Return (x, y) of the center of cell containing provided text 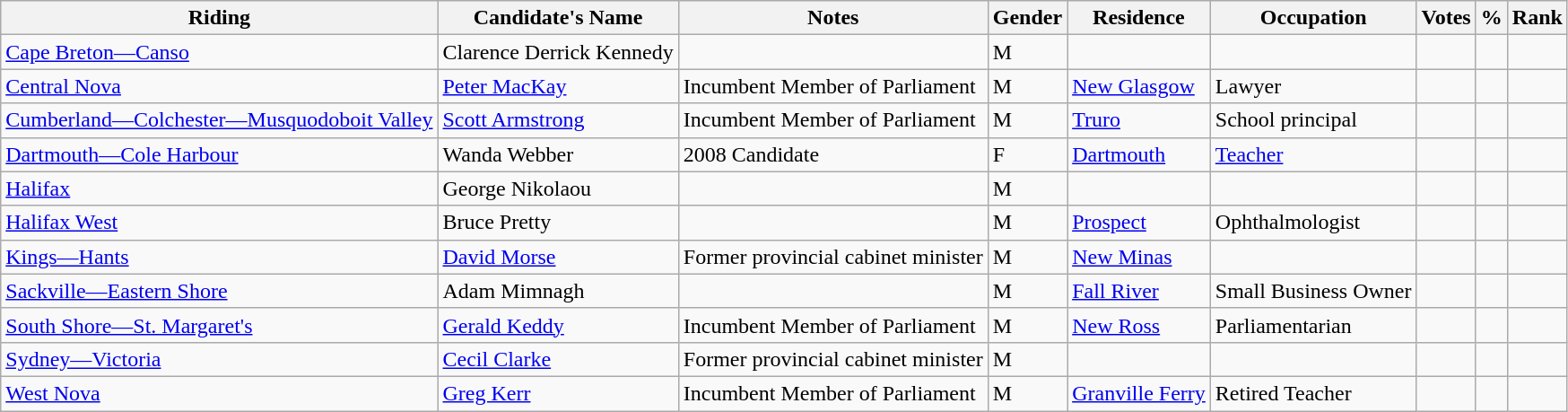
George Nikolaou (558, 188)
Truro (1139, 120)
Halifax West (219, 223)
New Ross (1139, 325)
Gender (1027, 18)
2008 Candidate (832, 154)
South Shore—St. Margaret's (219, 325)
Sackville—Eastern Shore (219, 291)
Lawyer (1313, 86)
Cumberland—Colchester—Musquodoboit Valley (219, 120)
Wanda Webber (558, 154)
Notes (832, 18)
% (1491, 18)
Cecil Clarke (558, 359)
Greg Kerr (558, 393)
Riding (219, 18)
Halifax (219, 188)
Clarence Derrick Kennedy (558, 52)
Votes (1446, 18)
Prospect (1139, 223)
Bruce Pretty (558, 223)
Scott Armstrong (558, 120)
Residence (1139, 18)
New Glasgow (1139, 86)
Dartmouth—Cole Harbour (219, 154)
F (1027, 154)
Candidate's Name (558, 18)
Peter MacKay (558, 86)
Small Business Owner (1313, 291)
Gerald Keddy (558, 325)
David Morse (558, 257)
Occupation (1313, 18)
Adam Mimnagh (558, 291)
New Minas (1139, 257)
Retired Teacher (1313, 393)
Kings—Hants (219, 257)
Dartmouth (1139, 154)
West Nova (219, 393)
School principal (1313, 120)
Sydney—Victoria (219, 359)
Fall River (1139, 291)
Parliamentarian (1313, 325)
Ophthalmologist (1313, 223)
Teacher (1313, 154)
Cape Breton—Canso (219, 52)
Rank (1538, 18)
Granville Ferry (1139, 393)
Central Nova (219, 86)
